Capture the cell that displays the provided text and extract its [X, Y] central coordinate. 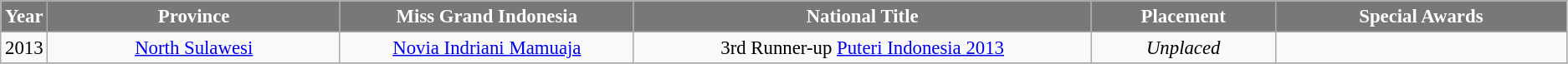
National Title [862, 17]
Year [24, 17]
Special Awards [1421, 17]
2013 [24, 48]
Novia Indriani Mamuaja [487, 48]
3rd Runner-up Puteri Indonesia 2013 [862, 48]
Placement [1183, 17]
Unplaced [1183, 48]
North Sulawesi [194, 48]
Province [194, 17]
Miss Grand Indonesia [487, 17]
